Capture the cell that displays the provided text and extract its [X, Y] central coordinate. 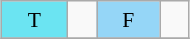
F [128, 20]
T [34, 20]
